Detect which cell encompasses the target text, then output its (X, Y) center coordinate. 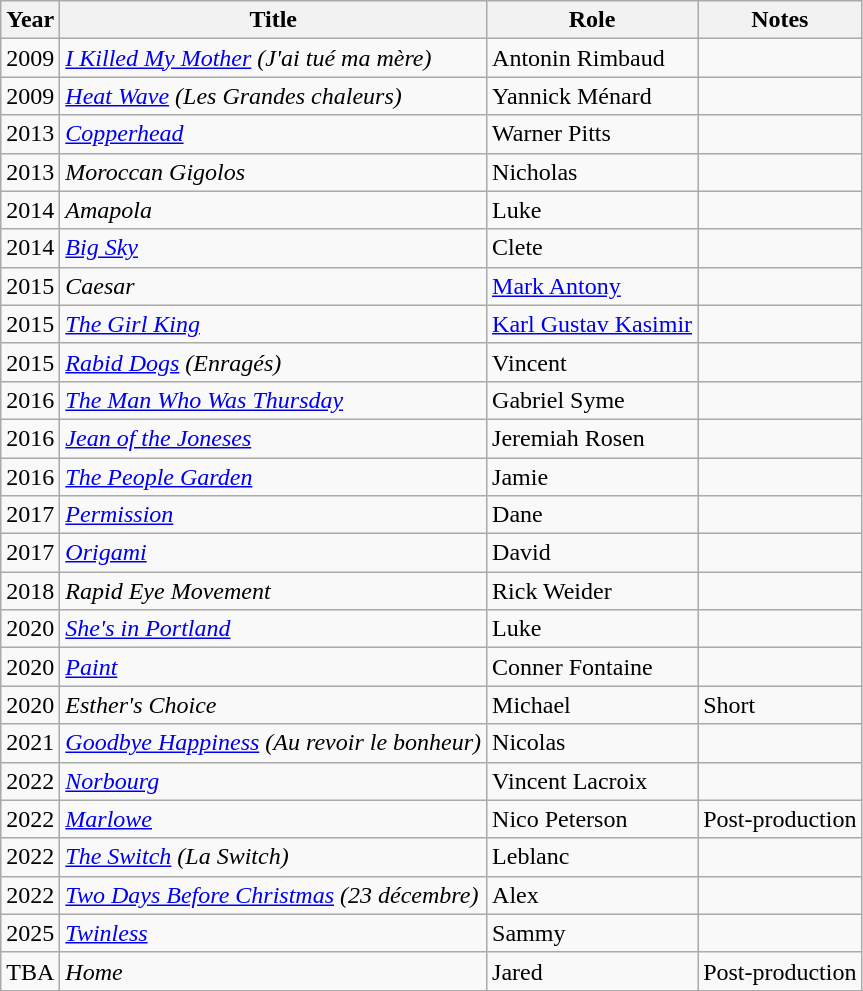
Jean of the Joneses (274, 438)
Alex (592, 895)
Yannick Ménard (592, 96)
Sammy (592, 933)
2021 (30, 743)
Nicholas (592, 172)
Big Sky (274, 248)
Notes (780, 20)
She's in Portland (274, 629)
Conner Fontaine (592, 667)
Clete (592, 248)
Jared (592, 971)
Copperhead (274, 134)
Norbourg (274, 781)
Moroccan Gigolos (274, 172)
Marlowe (274, 819)
Antonin Rimbaud (592, 58)
Dane (592, 515)
Rabid Dogs (Enragés) (274, 362)
Vincent (592, 362)
Origami (274, 553)
The People Garden (274, 477)
Short (780, 705)
Karl Gustav Kasimir (592, 324)
Nicolas (592, 743)
David (592, 553)
Year (30, 20)
Vincent Lacroix (592, 781)
Nico Peterson (592, 819)
Heat Wave (Les Grandes chaleurs) (274, 96)
Permission (274, 515)
2025 (30, 933)
Amapola (274, 210)
Esther's Choice (274, 705)
Title (274, 20)
Caesar (274, 286)
Home (274, 971)
Jeremiah Rosen (592, 438)
The Man Who Was Thursday (274, 400)
Rick Weider (592, 591)
The Switch (La Switch) (274, 857)
Role (592, 20)
I Killed My Mother (J'ai tué ma mère) (274, 58)
Jamie (592, 477)
TBA (30, 971)
Gabriel Syme (592, 400)
The Girl King (274, 324)
Rapid Eye Movement (274, 591)
Warner Pitts (592, 134)
Michael (592, 705)
Goodbye Happiness (Au revoir le bonheur) (274, 743)
Leblanc (592, 857)
Mark Antony (592, 286)
Paint (274, 667)
Twinless (274, 933)
2018 (30, 591)
Two Days Before Christmas (23 décembre) (274, 895)
